For the text-containing cell, return its midpoint in (X, Y) coordinate format. 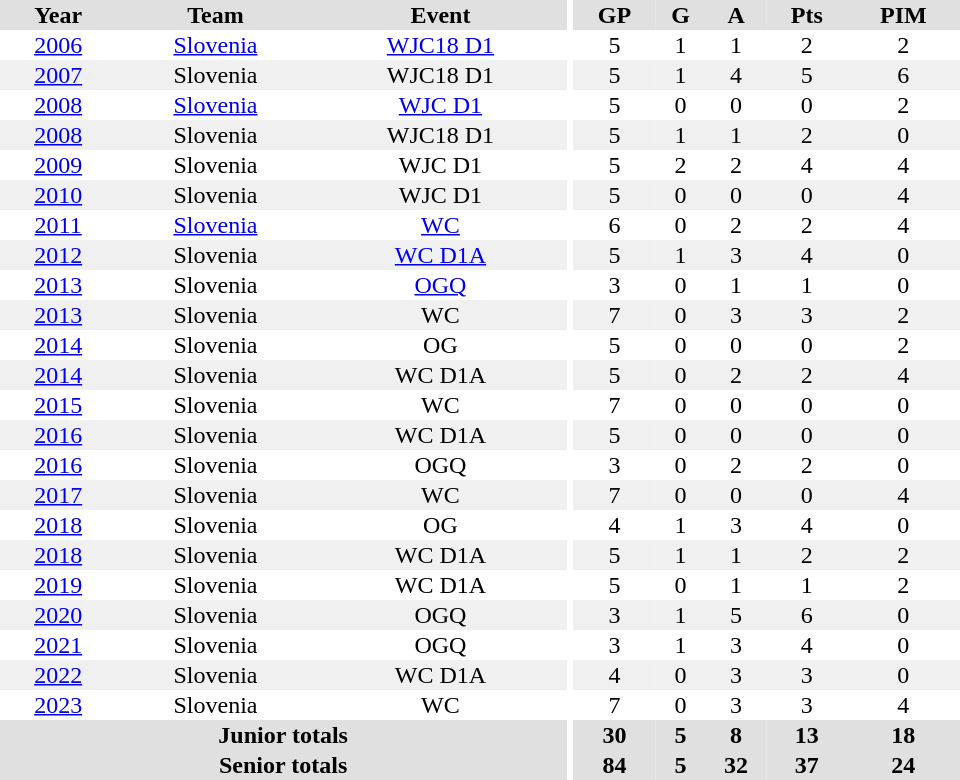
2019 (58, 585)
2006 (58, 45)
24 (904, 765)
2022 (58, 675)
GP (614, 15)
84 (614, 765)
2021 (58, 645)
2015 (58, 405)
2009 (58, 165)
2010 (58, 195)
Team (215, 15)
G (680, 15)
2007 (58, 75)
Junior totals (283, 735)
2023 (58, 705)
18 (904, 735)
13 (807, 735)
A (736, 15)
2011 (58, 225)
32 (736, 765)
Senior totals (283, 765)
Year (58, 15)
2012 (58, 255)
37 (807, 765)
Event (441, 15)
2020 (58, 615)
PIM (904, 15)
2017 (58, 495)
Pts (807, 15)
30 (614, 735)
8 (736, 735)
